Provide the (x, y) coordinate of the cell's center where the given text is located.  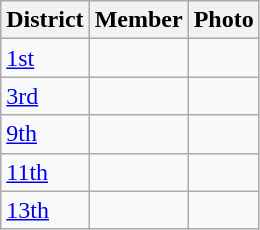
Member (138, 20)
13th (45, 210)
11th (45, 172)
1st (45, 58)
9th (45, 134)
District (45, 20)
3rd (45, 96)
Photo (224, 20)
